Extract the [x, y] coordinate from the center of the cell holding the provided text.  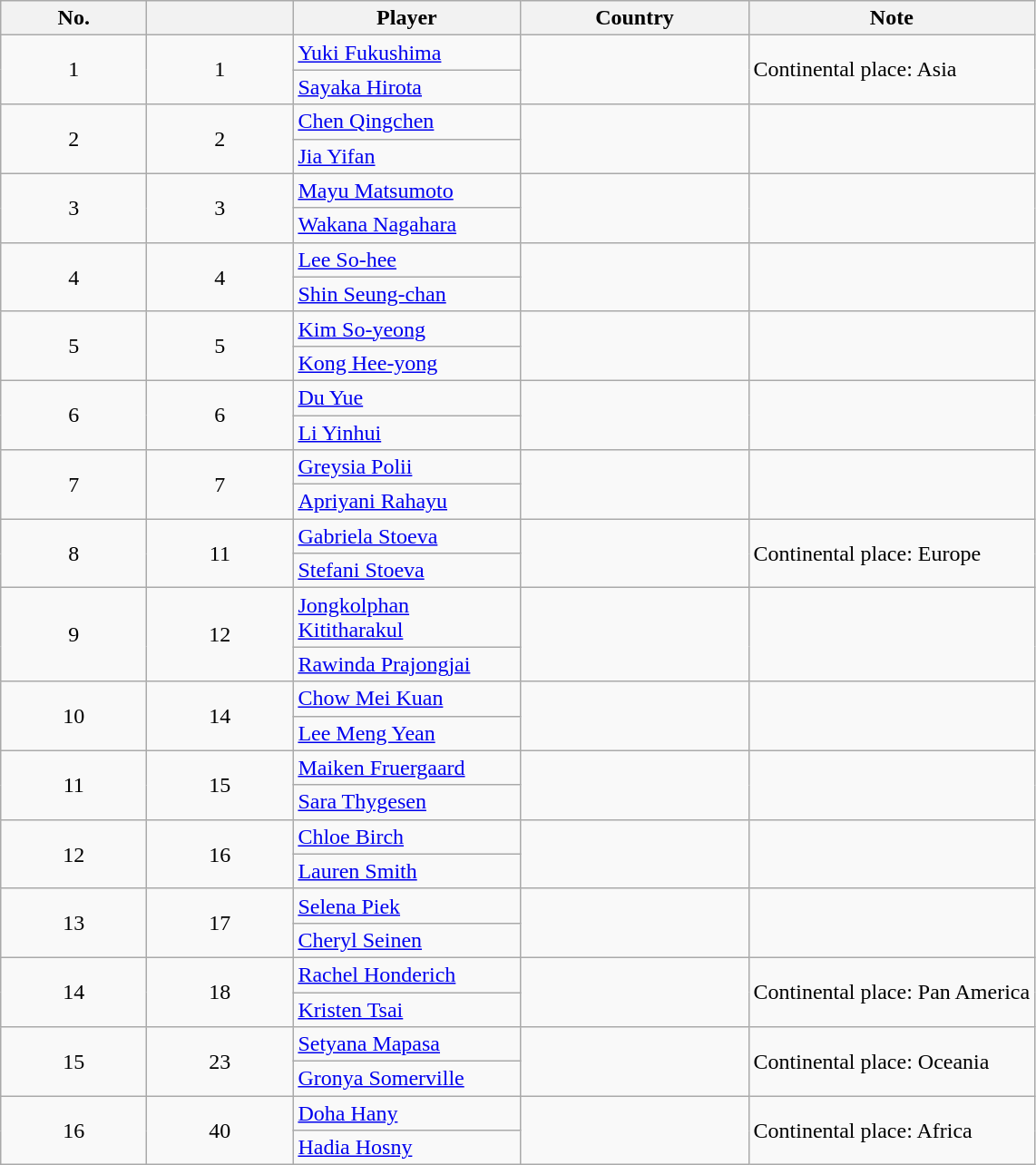
Cheryl Seinen [406, 940]
Rawinda Prajongjai [406, 664]
Doha Hany [406, 1113]
Hadia Hosny [406, 1148]
Player [406, 18]
Sayaka Hirota [406, 87]
Jia Yifan [406, 156]
23 [220, 1062]
Continental place: Oceania [892, 1062]
Rachel Honderich [406, 974]
40 [220, 1131]
Stefani Stoeva [406, 571]
Kim So-yeong [406, 328]
Continental place: Asia [892, 70]
Wakana Nagahara [406, 225]
Lee So-hee [406, 259]
Lauren Smith [406, 871]
17 [220, 923]
Chow Mei Kuan [406, 699]
Setyana Mapasa [406, 1044]
Chloe Birch [406, 837]
13 [74, 923]
Greysia Polii [406, 467]
Selena Piek [406, 906]
Kristen Tsai [406, 1010]
10 [74, 716]
Shin Seung-chan [406, 294]
Du Yue [406, 397]
Continental place: Europe [892, 553]
Yuki Fukushima [406, 53]
Chen Qingchen [406, 122]
9 [74, 635]
Sara Thygesen [406, 802]
Gabriela Stoeva [406, 536]
Apriyani Rahayu [406, 502]
Mayu Matsumoto [406, 191]
Jongkolphan Kititharakul [406, 617]
Kong Hee-yong [406, 363]
Continental place: Africa [892, 1131]
Li Yinhui [406, 433]
Note [892, 18]
No. [74, 18]
Gronya Somerville [406, 1079]
Country [635, 18]
Continental place: Pan America [892, 992]
Lee Meng Yean [406, 733]
8 [74, 553]
Maiken Fruergaard [406, 768]
18 [220, 992]
